Detect which cell encompasses the target text, then output its [X, Y] center coordinate. 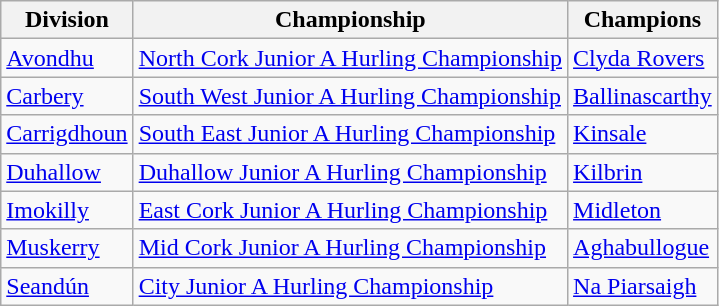
Carbery [67, 96]
Carrigdhoun [67, 134]
Clyda Rovers [643, 58]
Muskerry [67, 248]
Kinsale [643, 134]
North Cork Junior A Hurling Championship [350, 58]
Mid Cork Junior A Hurling Championship [350, 248]
Duhallow Junior A Hurling Championship [350, 172]
East Cork Junior A Hurling Championship [350, 210]
Kilbrin [643, 172]
South West Junior A Hurling Championship [350, 96]
Avondhu [67, 58]
Midleton [643, 210]
Ballinascarthy [643, 96]
Championship [350, 20]
Seandún [67, 286]
Duhallow [67, 172]
South East Junior A Hurling Championship [350, 134]
Division [67, 20]
Imokilly [67, 210]
City Junior A Hurling Championship [350, 286]
Na Piarsaigh [643, 286]
Champions [643, 20]
Aghabullogue [643, 248]
